Search for the cell housing the specified text and yield its [x, y] center coordinate. 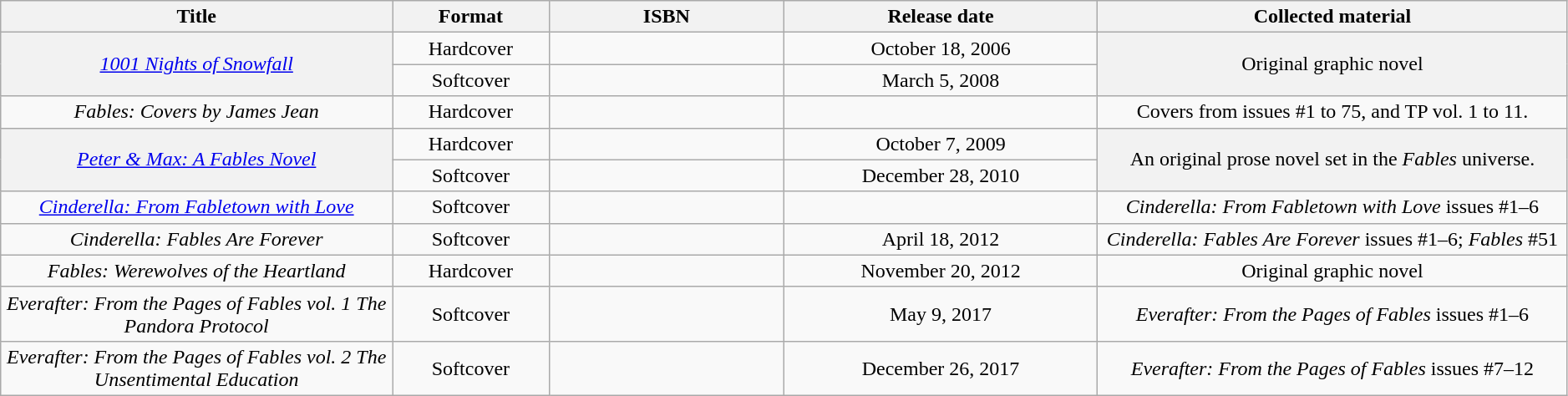
October 18, 2006 [941, 48]
Release date [941, 17]
May 9, 2017 [941, 314]
October 7, 2009 [941, 144]
November 20, 2012 [941, 271]
Everafter: From the Pages of Fables vol. 2 The Unsentimental Education [197, 368]
Cinderella: From Fabletown with Love [197, 207]
December 28, 2010 [941, 175]
Format [471, 17]
Fables: Werewolves of the Heartland [197, 271]
Cinderella: Fables Are Forever [197, 239]
An original prose novel set in the Fables universe. [1333, 160]
Title [197, 17]
Collected material [1333, 17]
Cinderella: Fables Are Forever issues #1–6; Fables #51 [1333, 239]
Cinderella: From Fabletown with Love issues #1–6 [1333, 207]
Peter & Max: A Fables Novel [197, 160]
April 18, 2012 [941, 239]
Everafter: From the Pages of Fables vol. 1 The Pandora Protocol [197, 314]
Fables: Covers by James Jean [197, 112]
Covers from issues #1 to 75, and TP vol. 1 to 11. [1333, 112]
Everafter: From the Pages of Fables issues #7–12 [1333, 368]
ISBN [667, 17]
March 5, 2008 [941, 80]
1001 Nights of Snowfall [197, 64]
December 26, 2017 [941, 368]
Everafter: From the Pages of Fables issues #1–6 [1333, 314]
